Return the [x, y] coordinate for the center point of the cell that contains the specified text.  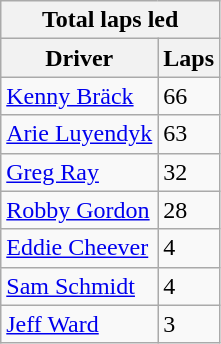
Arie Luyendyk [80, 134]
3 [189, 324]
28 [189, 210]
Kenny Bräck [80, 96]
Jeff Ward [80, 324]
63 [189, 134]
Greg Ray [80, 172]
Laps [189, 58]
32 [189, 172]
Total laps led [110, 20]
66 [189, 96]
Eddie Cheever [80, 248]
Robby Gordon [80, 210]
Driver [80, 58]
Sam Schmidt [80, 286]
